Provide the [x, y] coordinate of the cell's center where the given text is located.  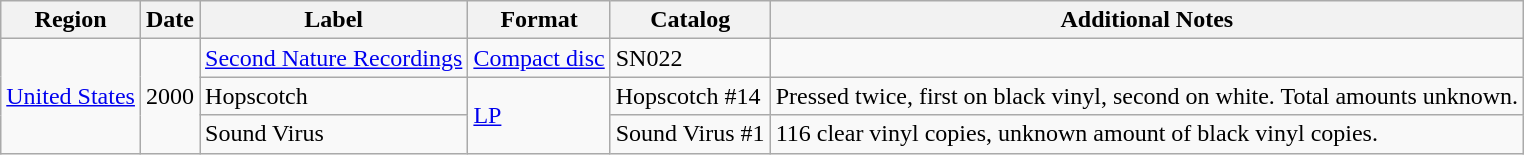
SN022 [690, 58]
Pressed twice, first on black vinyl, second on white. Total amounts unknown. [1146, 96]
Date [170, 20]
Hopscotch [334, 96]
Sound Virus #1 [690, 134]
Additional Notes [1146, 20]
2000 [170, 96]
Sound Virus [334, 134]
Second Nature Recordings [334, 58]
Catalog [690, 20]
Compact disc [539, 58]
Region [71, 20]
United States [71, 96]
116 clear vinyl copies, unknown amount of black vinyl copies. [1146, 134]
Format [539, 20]
LP [539, 115]
Hopscotch #14 [690, 96]
Label [334, 20]
